Find where the given text appears and provide that cell's center as [x, y] coordinate. 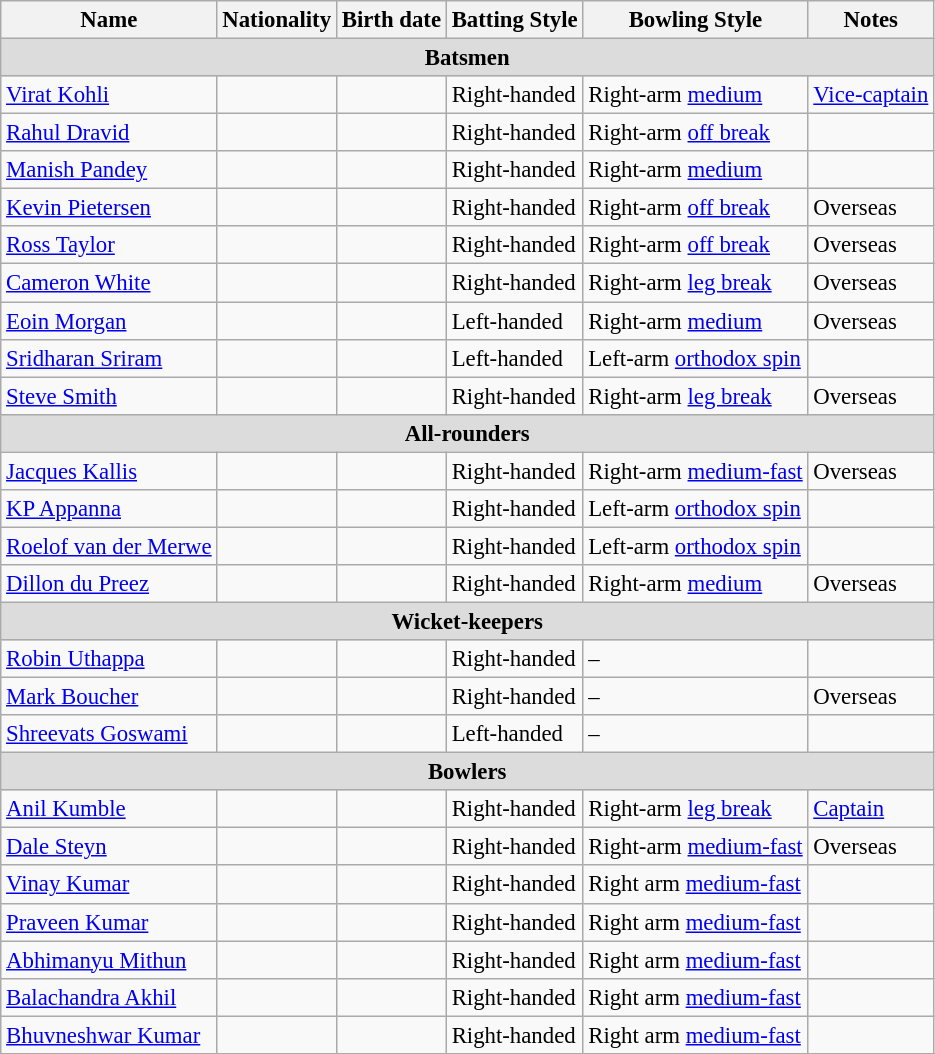
Anil Kumble [109, 809]
Roelof van der Merwe [109, 546]
Mark Boucher [109, 697]
Jacques Kallis [109, 471]
Virat Kohli [109, 95]
Praveen Kumar [109, 922]
Notes [871, 20]
Eoin Morgan [109, 321]
Sridharan Sriram [109, 358]
Dale Steyn [109, 847]
All-rounders [468, 433]
Batsmen [468, 58]
Vinay Kumar [109, 885]
Dillon du Preez [109, 584]
Abhimanyu Mithun [109, 960]
Name [109, 20]
Wicket-keepers [468, 621]
Batting Style [514, 20]
Manish Pandey [109, 170]
KP Appanna [109, 509]
Birth date [391, 20]
Kevin Pietersen [109, 208]
Bhuvneshwar Kumar [109, 1035]
Balachandra Akhil [109, 997]
Bowlers [468, 772]
Steve Smith [109, 396]
Bowling Style [696, 20]
Ross Taylor [109, 245]
Shreevats Goswami [109, 734]
Vice-captain [871, 95]
Cameron White [109, 283]
Captain [871, 809]
Rahul Dravid [109, 133]
Robin Uthappa [109, 659]
Nationality [276, 20]
